Find where the given text appears and provide that cell's center as (X, Y) coordinate. 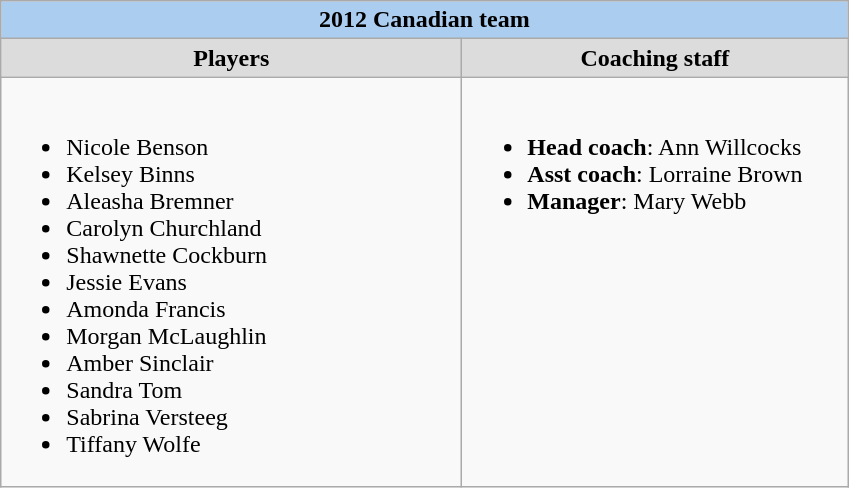
Players (232, 58)
2012 Canadian team (424, 20)
Coaching staff (655, 58)
Head coach: Ann WillcocksAsst coach: Lorraine BrownManager: Mary Webb (655, 282)
